Pinpoint the cell where the given text exists, returning its (X, Y) midpoint coordinate. 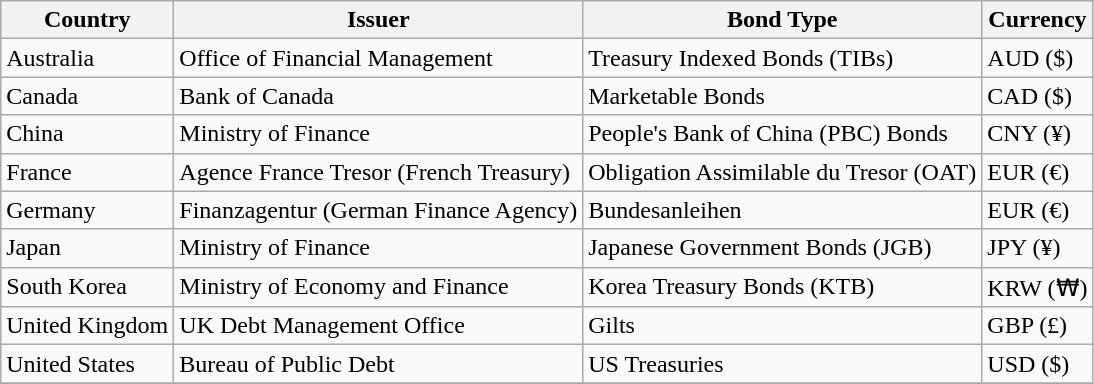
Finanzagentur (German Finance Agency) (378, 210)
Australia (88, 58)
Currency (1038, 20)
UK Debt Management Office (378, 326)
Ministry of Economy and Finance (378, 287)
Bank of Canada (378, 96)
Bureau of Public Debt (378, 364)
France (88, 172)
Obligation Assimilable du Tresor (OAT) (782, 172)
Gilts (782, 326)
China (88, 134)
People's Bank of China (PBC) Bonds (782, 134)
Country (88, 20)
Treasury Indexed Bonds (TIBs) (782, 58)
JPY (¥) (1038, 248)
GBP (£) (1038, 326)
Canada (88, 96)
Agence France Tresor (French Treasury) (378, 172)
CNY (¥) (1038, 134)
Germany (88, 210)
Japanese Government Bonds (JGB) (782, 248)
KRW (₩) (1038, 287)
US Treasuries (782, 364)
South Korea (88, 287)
Office of Financial Management (378, 58)
Bond Type (782, 20)
Issuer (378, 20)
United States (88, 364)
United Kingdom (88, 326)
USD ($) (1038, 364)
Marketable Bonds (782, 96)
Japan (88, 248)
CAD ($) (1038, 96)
AUD ($) (1038, 58)
Bundesanleihen (782, 210)
Korea Treasury Bonds (KTB) (782, 287)
